From the cell containing the given text, extract its center point as (X, Y) coordinate. 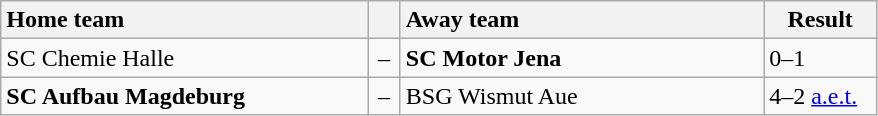
Away team (582, 20)
4–2 a.e.t. (820, 96)
SC Aufbau Magdeburg (184, 96)
Home team (184, 20)
SC Chemie Halle (184, 58)
0–1 (820, 58)
BSG Wismut Aue (582, 96)
SC Motor Jena (582, 58)
Result (820, 20)
